Capture the cell that displays the provided text and extract its [X, Y] central coordinate. 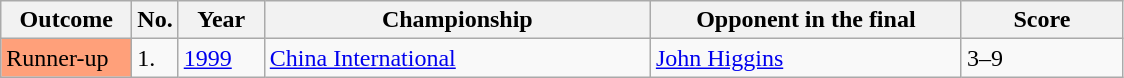
Opponent in the final [806, 20]
1. [155, 58]
Championship [457, 20]
1999 [221, 58]
Year [221, 20]
Runner-up [66, 58]
No. [155, 20]
Score [1042, 20]
3–9 [1042, 58]
Outcome [66, 20]
John Higgins [806, 58]
China International [457, 58]
